Extract the [x, y] coordinate from the center of the cell holding the provided text.  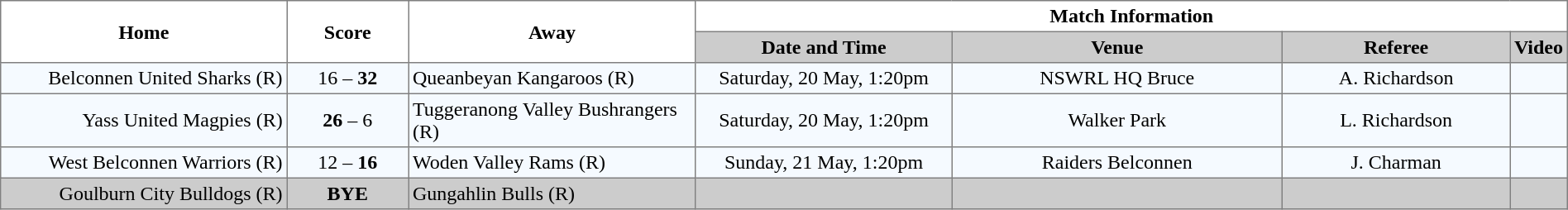
Gungahlin Bulls (R) [552, 193]
Home [144, 31]
16 – 32 [347, 79]
Walker Park [1117, 120]
Sunday, 21 May, 1:20pm [824, 163]
26 – 6 [347, 120]
Yass United Magpies (R) [144, 120]
Away [552, 31]
Tuggeranong Valley Bushrangers (R) [552, 120]
Raiders Belconnen [1117, 163]
BYE [347, 193]
A. Richardson [1396, 79]
Date and Time [824, 47]
Match Information [1131, 17]
Venue [1117, 47]
Woden Valley Rams (R) [552, 163]
Referee [1396, 47]
Queanbeyan Kangaroos (R) [552, 79]
Video [1539, 47]
NSWRL HQ Bruce [1117, 79]
Score [347, 31]
L. Richardson [1396, 120]
J. Charman [1396, 163]
West Belconnen Warriors (R) [144, 163]
12 – 16 [347, 163]
Belconnen United Sharks (R) [144, 79]
Goulburn City Bulldogs (R) [144, 193]
